Return [X, Y] of the center of cell containing provided text 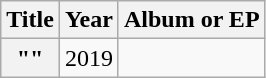
"" [30, 58]
Title [30, 20]
Album or EP [192, 20]
Year [88, 20]
2019 [88, 58]
